Return the (X, Y) coordinate for the center point of the cell that contains the specified text.  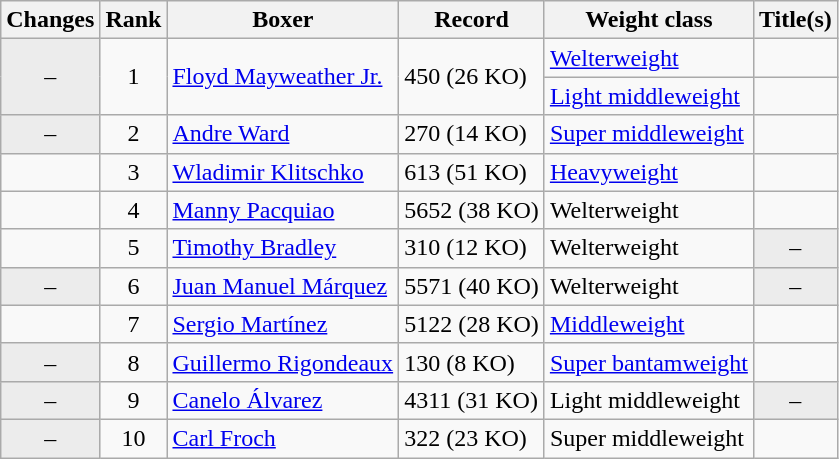
613 (51 KO) (472, 172)
Wladimir Klitschko (283, 172)
Title(s) (795, 20)
5571 (40 KO) (472, 286)
Canelo Álvarez (283, 400)
2 (134, 134)
270 (14 KO) (472, 134)
Middleweight (648, 324)
Record (472, 20)
Heavyweight (648, 172)
Super bantamweight (648, 362)
5652 (38 KO) (472, 210)
Andre Ward (283, 134)
5 (134, 248)
8 (134, 362)
Juan Manuel Márquez (283, 286)
310 (12 KO) (472, 248)
Floyd Mayweather Jr. (283, 77)
10 (134, 438)
322 (23 KO) (472, 438)
Rank (134, 20)
1 (134, 77)
6 (134, 286)
Sergio Martínez (283, 324)
Boxer (283, 20)
Guillermo Rigondeaux (283, 362)
4 (134, 210)
Manny Pacquiao (283, 210)
130 (8 KO) (472, 362)
Weight class (648, 20)
Timothy Bradley (283, 248)
9 (134, 400)
4311 (31 KO) (472, 400)
450 (26 KO) (472, 77)
7 (134, 324)
5122 (28 KO) (472, 324)
3 (134, 172)
Changes (50, 20)
Carl Froch (283, 438)
